Locate the cell with the specified text and output its (x, y) center coordinate. 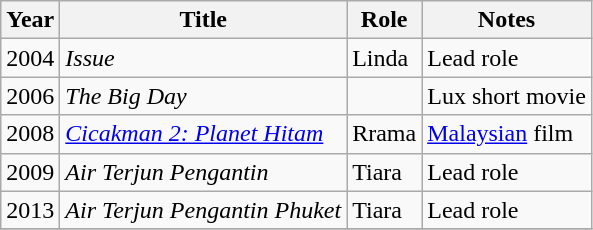
2008 (30, 134)
Malaysian film (507, 134)
Role (384, 20)
2006 (30, 96)
Cicakman 2: Planet Hitam (204, 134)
2004 (30, 58)
Air Terjun Pengantin (204, 172)
Lux short movie (507, 96)
Rrama (384, 134)
Year (30, 20)
2013 (30, 210)
2009 (30, 172)
Notes (507, 20)
The Big Day (204, 96)
Issue (204, 58)
Linda (384, 58)
Title (204, 20)
Air Terjun Pengantin Phuket (204, 210)
